Output the (x, y) coordinate of the center of the cell containing the given text.  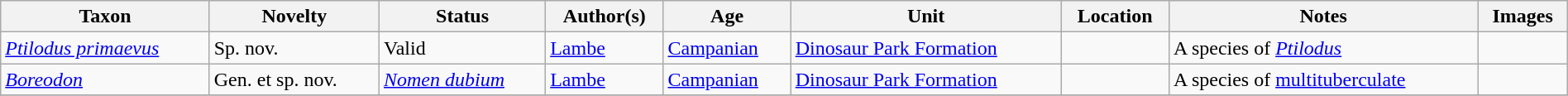
Ptilodus primaevus (105, 48)
Boreodon (105, 79)
Images (1523, 17)
Author(s) (605, 17)
Novelty (294, 17)
Nomen dubium (461, 79)
Age (727, 17)
A species of multituberculate (1323, 79)
Gen. et sp. nov. (294, 79)
Taxon (105, 17)
Notes (1323, 17)
Location (1115, 17)
Sp. nov. (294, 48)
Status (461, 17)
A species of Ptilodus (1323, 48)
Valid (461, 48)
Unit (926, 17)
